Detect which cell encompasses the target text, then output its [x, y] center coordinate. 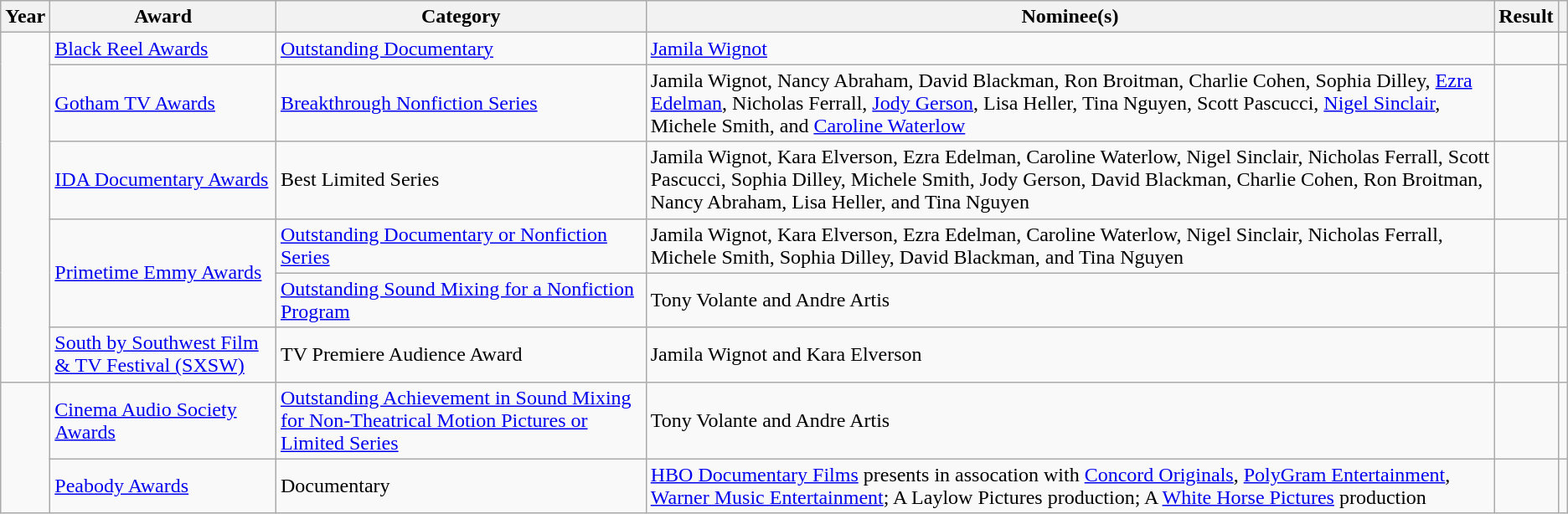
Outstanding Documentary or Nonfiction Series [461, 246]
Best Limited Series [461, 180]
TV Premiere Audience Award [461, 355]
Jamila Wignot and Kara Elverson [1070, 355]
South by Southwest Film & TV Festival (SXSW) [163, 355]
Result [1526, 17]
Outstanding Sound Mixing for a Nonfiction Program [461, 300]
Category [461, 17]
Primetime Emmy Awards [163, 273]
Year [25, 17]
Outstanding Documentary [461, 49]
Jamila Wignot [1070, 49]
Outstanding Achievement in Sound Mixing for Non-Theatrical Motion Pictures or Limited Series [461, 420]
IDA Documentary Awards [163, 180]
Cinema Audio Society Awards [163, 420]
Black Reel Awards [163, 49]
Gotham TV Awards [163, 103]
Documentary [461, 486]
Breakthrough Nonfiction Series [461, 103]
Nominee(s) [1070, 17]
Peabody Awards [163, 486]
Award [163, 17]
